Identify which cell holds the provided text, then report its [X, Y] central coordinate. 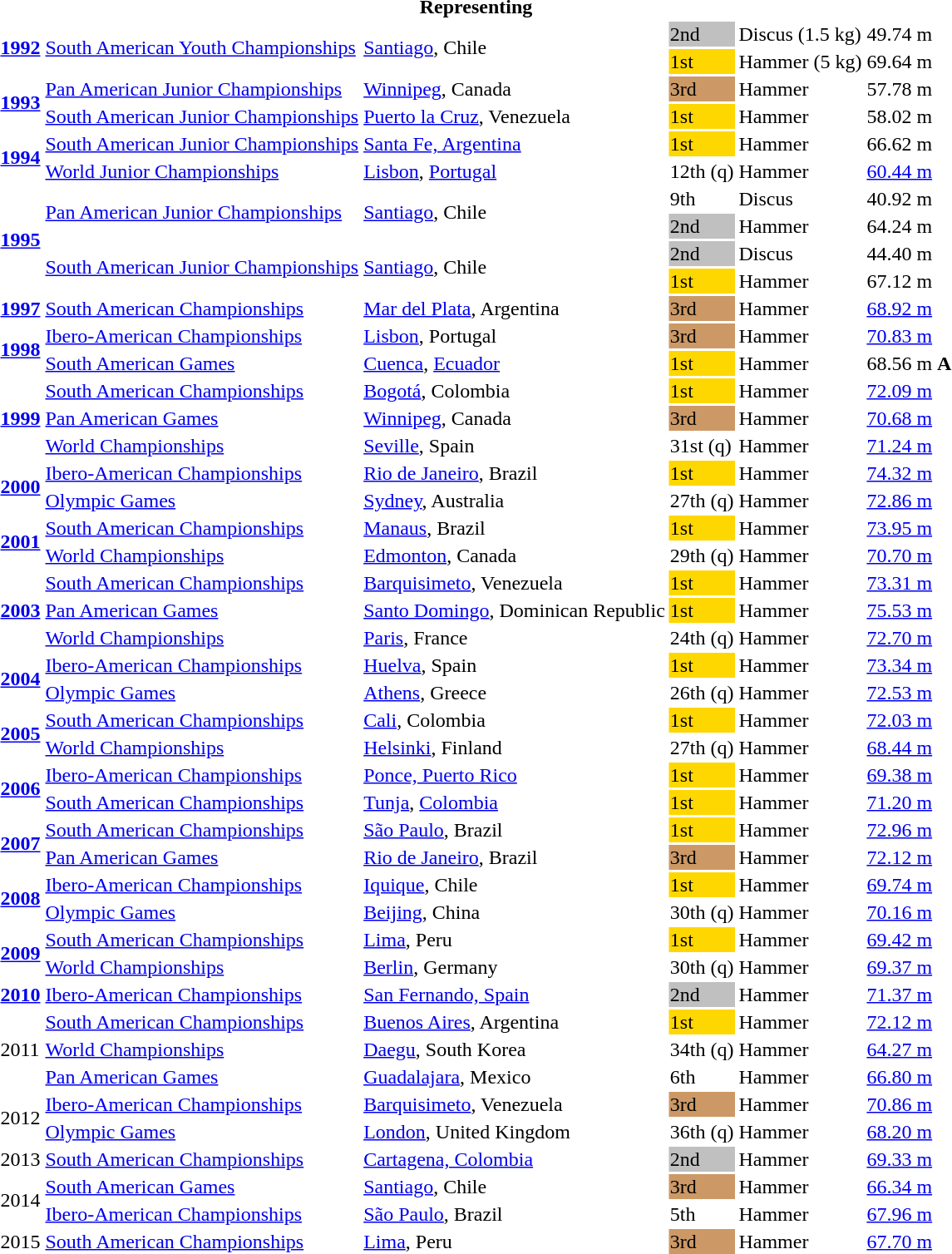
12th (q) [702, 171]
Sydney, Australia [515, 501]
Cali, Colombia [515, 720]
Manaus, Brazil [515, 528]
Mar del Plata, Argentina [515, 309]
5th [702, 1214]
Guadalajara, Mexico [515, 1077]
Santo Domingo, Dominican Republic [515, 610]
Athens, Greece [515, 693]
World Junior Championships [202, 171]
Helsinki, Finland [515, 748]
Tunja, Colombia [515, 802]
Seville, Spain [515, 446]
Beijing, China [515, 912]
Huelva, Spain [515, 665]
London, United Kingdom [515, 1132]
36th (q) [702, 1132]
Paris, France [515, 638]
31st (q) [702, 446]
Hammer (5 kg) [800, 62]
Cartagena, Colombia [515, 1159]
Iquique, Chile [515, 885]
Berlin, Germany [515, 967]
29th (q) [702, 555]
Santa Fe, Argentina [515, 144]
San Fernando, Spain [515, 995]
Edmonton, Canada [515, 555]
26th (q) [702, 693]
Discus (1.5 kg) [800, 34]
9th [702, 199]
Puerto la Cruz, Venezuela [515, 116]
Ponce, Puerto Rico [515, 775]
Cuenca, Ecuador [515, 363]
Buenos Aires, Argentina [515, 1022]
Daegu, South Korea [515, 1049]
34th (q) [702, 1049]
South American Youth Championships [202, 48]
24th (q) [702, 638]
6th [702, 1077]
Bogotá, Colombia [515, 391]
